For the text-containing cell, return its midpoint in (x, y) coordinate format. 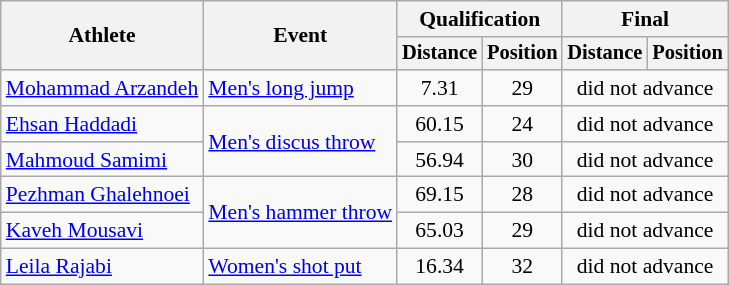
Men's discus throw (300, 142)
30 (522, 160)
Qualification (480, 19)
Women's shot put (300, 267)
65.03 (440, 231)
Mahmoud Samimi (102, 160)
Leila Rajabi (102, 267)
Ehsan Haddadi (102, 124)
56.94 (440, 160)
Men's hammer throw (300, 212)
24 (522, 124)
28 (522, 195)
60.15 (440, 124)
Kaveh Mousavi (102, 231)
Athlete (102, 36)
7.31 (440, 88)
Event (300, 36)
Pezhman Ghalehnoei (102, 195)
Final (644, 19)
Men's long jump (300, 88)
16.34 (440, 267)
32 (522, 267)
69.15 (440, 195)
Mohammad Arzandeh (102, 88)
